Pinpoint the cell where the given text exists, returning its (x, y) midpoint coordinate. 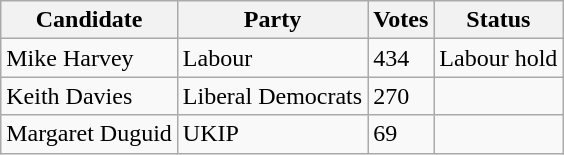
Keith Davies (90, 96)
Liberal Democrats (272, 96)
Candidate (90, 20)
Party (272, 20)
Votes (401, 20)
434 (401, 58)
UKIP (272, 134)
Status (498, 20)
Mike Harvey (90, 58)
Labour (272, 58)
Labour hold (498, 58)
Margaret Duguid (90, 134)
69 (401, 134)
270 (401, 96)
